Find where the given text appears and provide that cell's center as (x, y) coordinate. 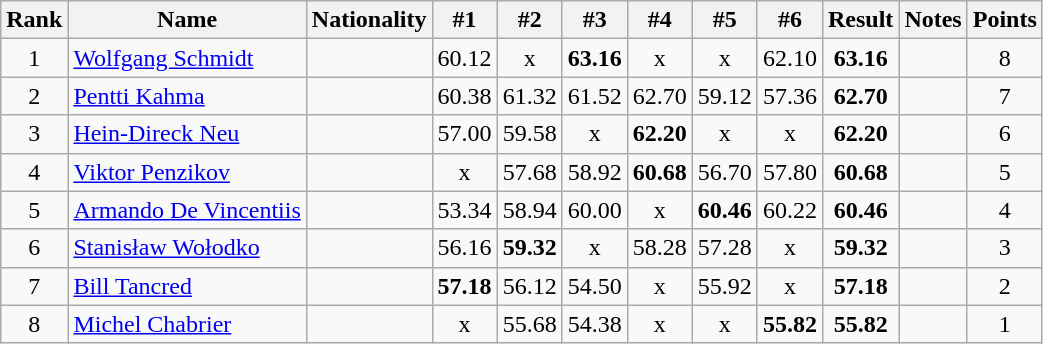
59.12 (724, 96)
54.38 (594, 324)
Result (860, 20)
Nationality (369, 20)
56.16 (464, 248)
#5 (724, 20)
55.92 (724, 286)
57.36 (790, 96)
58.28 (660, 248)
58.92 (594, 172)
Armando De Vincentiis (187, 210)
57.68 (530, 172)
56.70 (724, 172)
Wolfgang Schmidt (187, 58)
Viktor Penzikov (187, 172)
#2 (530, 20)
58.94 (530, 210)
Hein-Direck Neu (187, 134)
Name (187, 20)
Bill Tancred (187, 286)
60.00 (594, 210)
60.22 (790, 210)
57.80 (790, 172)
Pentti Kahma (187, 96)
57.00 (464, 134)
#4 (660, 20)
57.28 (724, 248)
Stanisław Wołodko (187, 248)
Points (1004, 20)
61.52 (594, 96)
#6 (790, 20)
60.12 (464, 58)
59.58 (530, 134)
56.12 (530, 286)
Notes (933, 20)
60.38 (464, 96)
55.68 (530, 324)
#3 (594, 20)
53.34 (464, 210)
62.10 (790, 58)
61.32 (530, 96)
Rank (34, 20)
Michel Chabrier (187, 324)
54.50 (594, 286)
#1 (464, 20)
